Identify which cell holds the provided text, then report its [x, y] central coordinate. 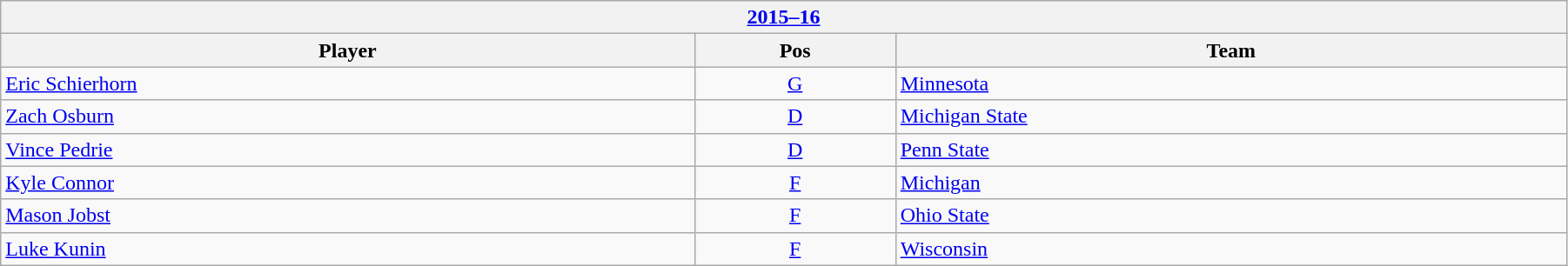
Pos [795, 50]
Kyle Connor [348, 183]
Wisconsin [1230, 249]
Penn State [1230, 150]
G [795, 83]
Zach Osburn [348, 116]
Michigan State [1230, 116]
Michigan [1230, 183]
2015–16 [784, 17]
Mason Jobst [348, 216]
Vince Pedrie [348, 150]
Player [348, 50]
Minnesota [1230, 83]
Eric Schierhorn [348, 83]
Team [1230, 50]
Luke Kunin [348, 249]
Ohio State [1230, 216]
